Provide the (X, Y) coordinate of the cell's center where the given text is located.  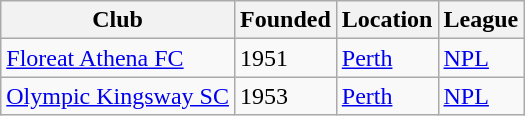
1953 (285, 96)
1951 (285, 58)
Olympic Kingsway SC (118, 96)
Founded (285, 20)
Location (387, 20)
Floreat Athena FC (118, 58)
Club (118, 20)
League (481, 20)
